Find where the given text appears and provide that cell's center as (X, Y) coordinate. 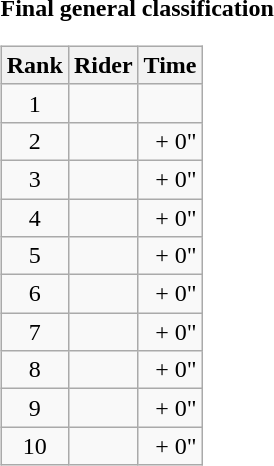
Rider (103, 65)
2 (34, 141)
9 (34, 408)
1 (34, 103)
8 (34, 370)
3 (34, 179)
7 (34, 332)
6 (34, 294)
5 (34, 256)
4 (34, 217)
Time (170, 65)
10 (34, 446)
Rank (34, 65)
